Scan for the cell matching the given text and deliver its [x, y] coordinate at center. 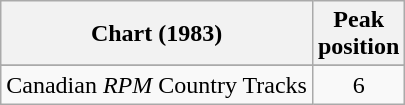
6 [358, 85]
Peakposition [358, 34]
Chart (1983) [157, 34]
Canadian RPM Country Tracks [157, 85]
